Determine the (X, Y) coordinate at the center of the cell enclosing the given text.  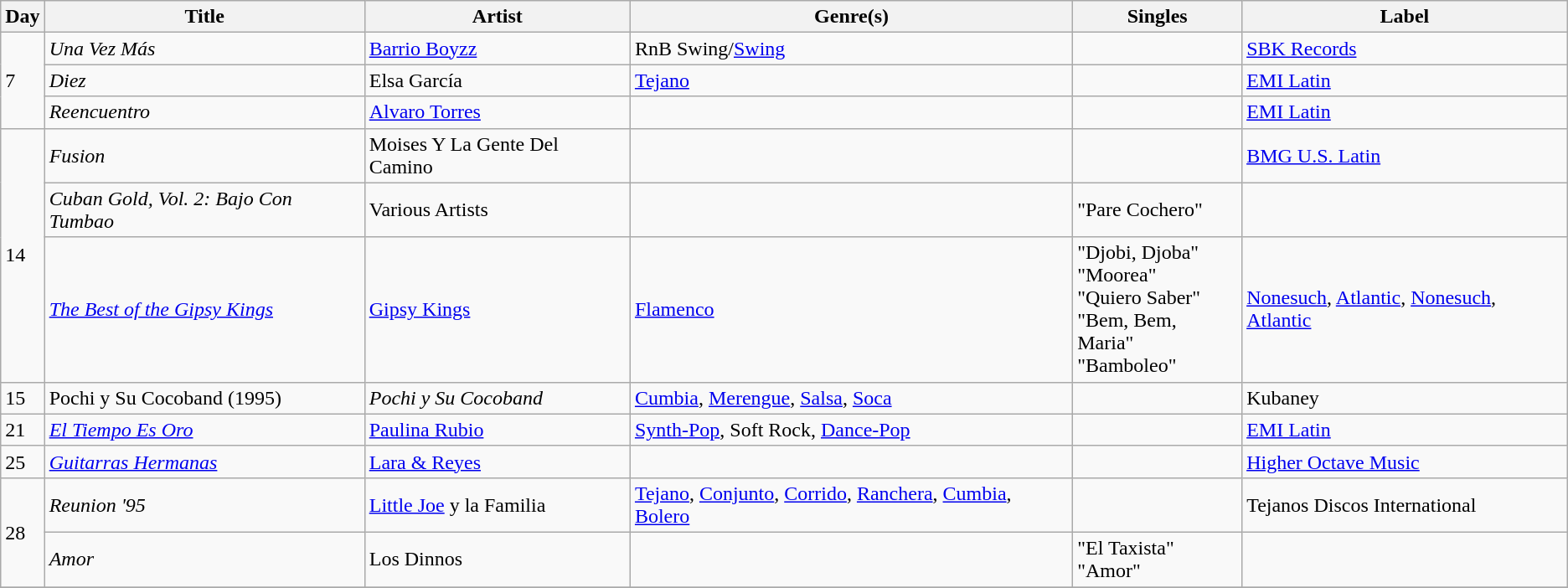
Little Joe y la Familia (498, 504)
Cumbia, Merengue, Salsa, Soca (851, 398)
21 (23, 430)
15 (23, 398)
Nonesuch, Atlantic, Nonesuch, Atlantic (1406, 310)
Day (23, 17)
"Pare Cochero" (1158, 209)
Genre(s) (851, 17)
Amor (204, 560)
Alvaro Torres (498, 112)
Elsa García (498, 80)
Pochi y Su Cocoband (1995) (204, 398)
7 (23, 80)
Pochi y Su Cocoband (498, 398)
BMG U.S. Latin (1406, 156)
Reencuentro (204, 112)
Various Artists (498, 209)
Artist (498, 17)
Una Vez Más (204, 49)
Guitarras Hermanas (204, 462)
Reunion '95 (204, 504)
Moises Y La Gente Del Camino (498, 156)
RnB Swing/Swing (851, 49)
Singles (1158, 17)
Label (1406, 17)
Diez (204, 80)
Cuban Gold, Vol. 2: Bajo Con Tumbao (204, 209)
Tejanos Discos International (1406, 504)
El Tiempo Es Oro (204, 430)
Barrio Boyzz (498, 49)
25 (23, 462)
Lara & Reyes (498, 462)
Title (204, 17)
Kubaney (1406, 398)
Gipsy Kings (498, 310)
14 (23, 255)
Tejano (851, 80)
"Djobi, Djoba""Moorea""Quiero Saber""Bem, Bem, Maria""Bamboleo" (1158, 310)
Synth-Pop, Soft Rock, Dance-Pop (851, 430)
"El Taxista""Amor" (1158, 560)
Paulina Rubio (498, 430)
Tejano, Conjunto, Corrido, Ranchera, Cumbia, Bolero (851, 504)
Fusion (204, 156)
Los Dinnos (498, 560)
SBK Records (1406, 49)
Flamenco (851, 310)
Higher Octave Music (1406, 462)
28 (23, 532)
The Best of the Gipsy Kings (204, 310)
